Return [X, Y] of the center of cell containing provided text 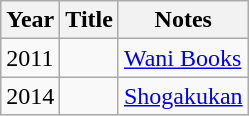
Notes [183, 20]
Wani Books [183, 58]
2014 [30, 96]
Year [30, 20]
Title [90, 20]
2011 [30, 58]
Shogakukan [183, 96]
